Detect which cell encompasses the target text, then output its [X, Y] center coordinate. 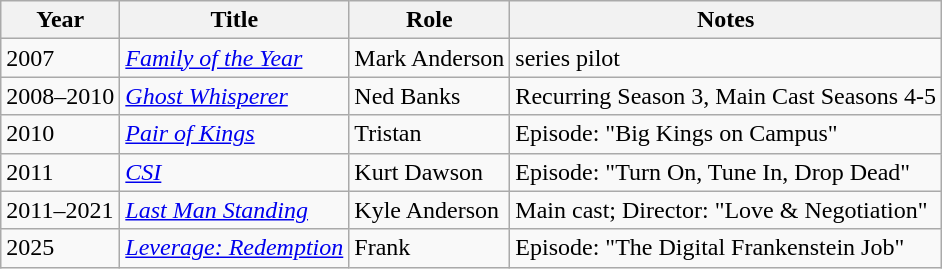
Episode: "The Digital Frankenstein Job" [726, 248]
Year [60, 20]
Pair of Kings [234, 134]
Mark Anderson [430, 58]
2008–2010 [60, 96]
Frank [430, 248]
Role [430, 20]
Main cast; Director: "Love & Negotiation" [726, 210]
series pilot [726, 58]
Ghost Whisperer [234, 96]
Last Man Standing [234, 210]
2007 [60, 58]
Recurring Season 3, Main Cast Seasons 4-5 [726, 96]
Kyle Anderson [430, 210]
Tristan [430, 134]
Leverage: Redemption [234, 248]
2025 [60, 248]
Title [234, 20]
Notes [726, 20]
Episode: "Big Kings on Campus" [726, 134]
2011–2021 [60, 210]
Kurt Dawson [430, 172]
Family of the Year [234, 58]
2011 [60, 172]
Episode: "Turn On, Tune In, Drop Dead" [726, 172]
2010 [60, 134]
Ned Banks [430, 96]
CSI [234, 172]
